Return [X, Y] of the center of cell containing provided text 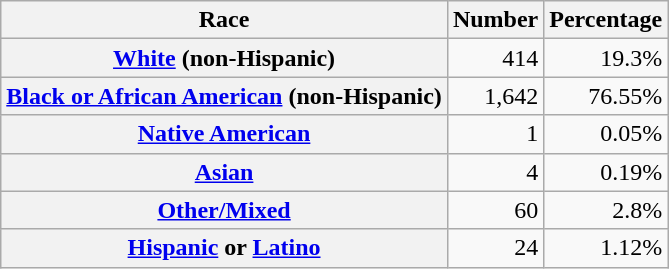
0.19% [606, 172]
414 [495, 58]
1.12% [606, 248]
Race [224, 20]
White (non-Hispanic) [224, 58]
60 [495, 210]
76.55% [606, 96]
Percentage [606, 20]
Native American [224, 134]
1 [495, 134]
Black or African American (non-Hispanic) [224, 96]
24 [495, 248]
Asian [224, 172]
2.8% [606, 210]
19.3% [606, 58]
Number [495, 20]
4 [495, 172]
0.05% [606, 134]
1,642 [495, 96]
Hispanic or Latino [224, 248]
Other/Mixed [224, 210]
